Detect which cell encompasses the target text, then output its (x, y) center coordinate. 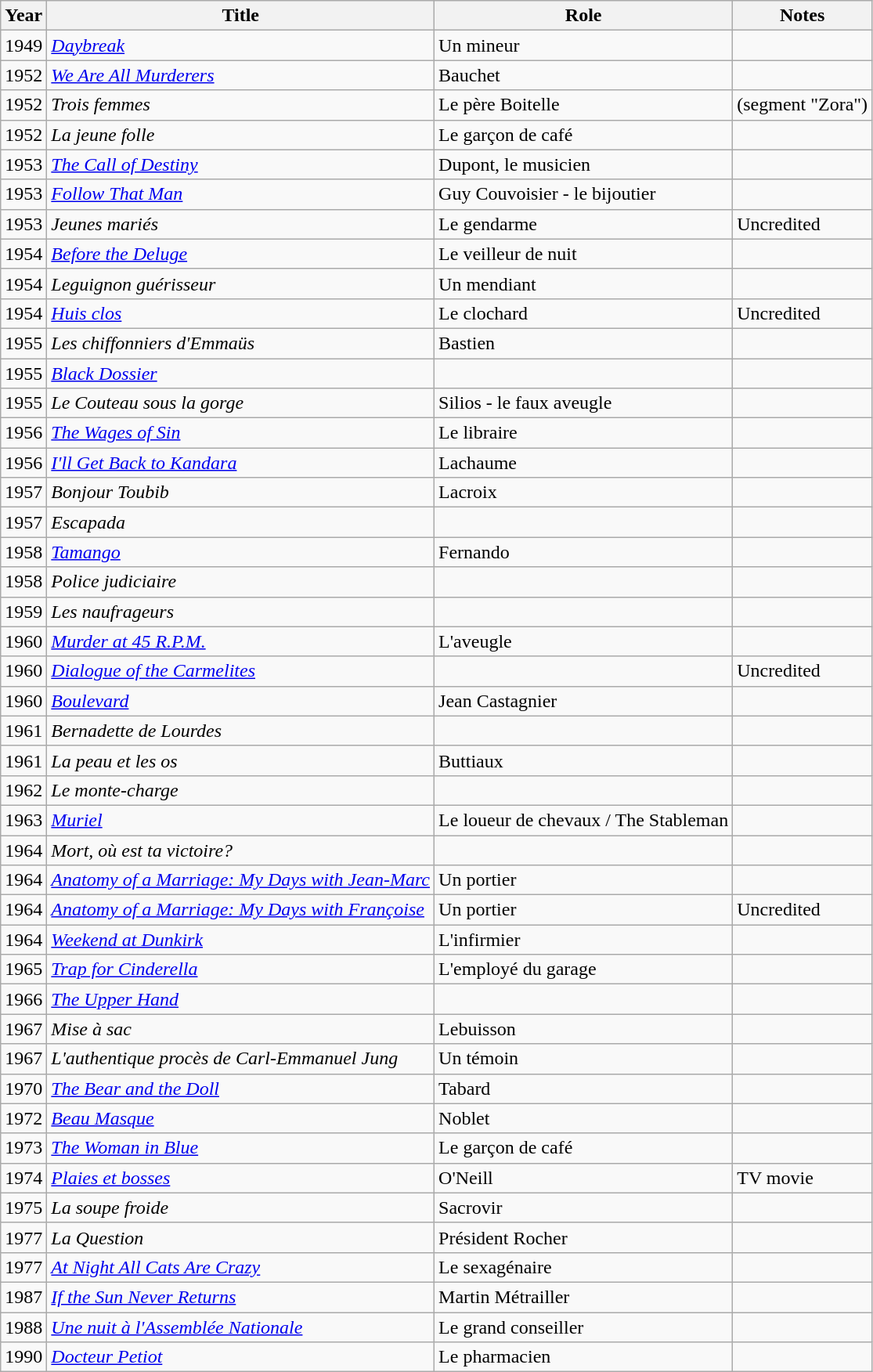
Police judiciaire (241, 582)
1972 (23, 1118)
Martin Métrailler (584, 1297)
(segment "Zora") (803, 105)
Boulevard (241, 701)
Follow That Man (241, 194)
Role (584, 16)
We Are All Murderers (241, 75)
Sacrovir (584, 1208)
The Call of Destiny (241, 164)
Guy Couvoisier - le bijoutier (584, 194)
Une nuit à l'Assemblée Nationale (241, 1327)
1966 (23, 999)
I'll Get Back to Kandara (241, 463)
La peau et les os (241, 760)
TV movie (803, 1178)
Fernando (584, 552)
If the Sun Never Returns (241, 1297)
The Wages of Sin (241, 433)
Tabard (584, 1089)
Trois femmes (241, 105)
Silios - le faux aveugle (584, 403)
1959 (23, 612)
Le pharmacien (584, 1357)
Un témoin (584, 1059)
Beau Masque (241, 1118)
Year (23, 16)
Les naufrageurs (241, 612)
1987 (23, 1297)
1973 (23, 1148)
Bauchet (584, 75)
Bernadette de Lourdes (241, 731)
Title (241, 16)
1949 (23, 45)
1988 (23, 1327)
Lachaume (584, 463)
Bonjour Toubib (241, 493)
Murder at 45 R.P.M. (241, 641)
Anatomy of a Marriage: My Days with Françoise (241, 910)
Lacroix (584, 493)
O'Neill (584, 1178)
Les chiffonniers d'Emmaüs (241, 343)
Le clochard (584, 313)
Daybreak (241, 45)
Notes (803, 16)
L'authentique procès de Carl-Emmanuel Jung (241, 1059)
The Upper Hand (241, 999)
Le monte-charge (241, 790)
Le gendarme (584, 224)
Le veilleur de nuit (584, 254)
La soupe froide (241, 1208)
Leguignon guérisseur (241, 283)
Dialogue of the Carmelites (241, 671)
1963 (23, 820)
La Question (241, 1237)
Weekend at Dunkirk (241, 940)
Black Dossier (241, 374)
L'infirmier (584, 940)
Le sexagénaire (584, 1267)
1974 (23, 1178)
Mort, où est ta victoire? (241, 850)
La jeune folle (241, 135)
The Bear and the Doll (241, 1089)
1965 (23, 969)
1962 (23, 790)
Le loueur de chevaux / The Stableman (584, 820)
Dupont, le musicien (584, 164)
Un mendiant (584, 283)
Le libraire (584, 433)
Bastien (584, 343)
Le Couteau sous la gorge (241, 403)
Jeunes mariés (241, 224)
1975 (23, 1208)
Buttiaux (584, 760)
Jean Castagnier (584, 701)
Escapada (241, 522)
Anatomy of a Marriage: My Days with Jean-Marc (241, 880)
Muriel (241, 820)
Docteur Petiot (241, 1357)
Lebuisson (584, 1029)
Mise à sac (241, 1029)
Huis clos (241, 313)
Tamango (241, 552)
Le père Boitelle (584, 105)
Un mineur (584, 45)
1970 (23, 1089)
Président Rocher (584, 1237)
Before the Deluge (241, 254)
L'employé du garage (584, 969)
Plaies et bosses (241, 1178)
Trap for Cinderella (241, 969)
The Woman in Blue (241, 1148)
1990 (23, 1357)
Noblet (584, 1118)
L'aveugle (584, 641)
Le grand conseiller (584, 1327)
At Night All Cats Are Crazy (241, 1267)
